Find where the given text appears and provide that cell's center as [x, y] coordinate. 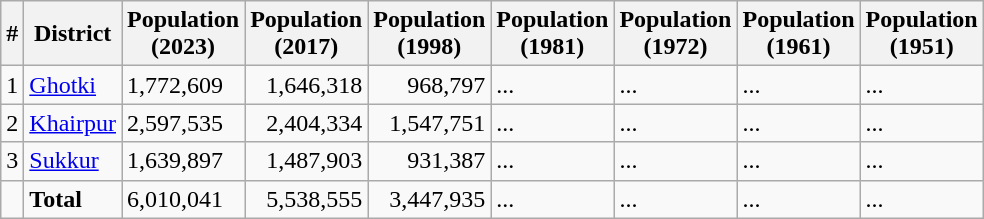
2 [12, 123]
931,387 [430, 161]
1,646,318 [306, 85]
1,487,903 [306, 161]
1,639,897 [184, 161]
6,010,041 [184, 199]
1 [12, 85]
2,597,535 [184, 123]
3,447,935 [430, 199]
District [73, 34]
Population(1951) [922, 34]
Population(1961) [798, 34]
Population(1972) [676, 34]
1,772,609 [184, 85]
5,538,555 [306, 199]
Khairpur [73, 123]
Population(1981) [552, 34]
968,797 [430, 85]
1,547,751 [430, 123]
3 [12, 161]
Population(2017) [306, 34]
# [12, 34]
Sukkur [73, 161]
2,404,334 [306, 123]
Population(1998) [430, 34]
Total [73, 199]
Ghotki [73, 85]
Population(2023) [184, 34]
